Locate the cell with the specified text and output its (x, y) center coordinate. 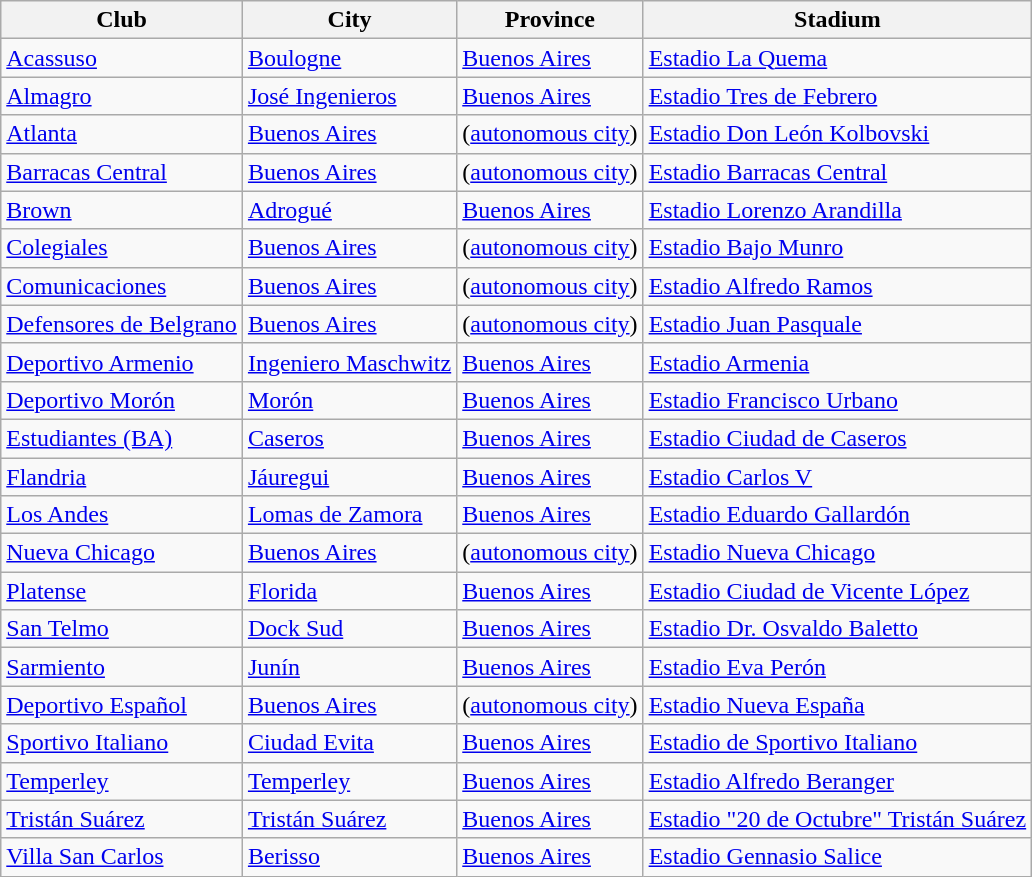
Estadio Ciudad de Caseros (838, 438)
Club (122, 20)
Brown (122, 210)
Sarmiento (122, 667)
Deportivo Armenio (122, 362)
Florida (349, 591)
Estadio Eva Perón (838, 667)
José Ingenieros (349, 96)
Estadio Nueva España (838, 705)
Deportivo Español (122, 705)
Province (550, 20)
Jáuregui (349, 477)
Junín (349, 667)
Estadio Lorenzo Arandilla (838, 210)
Estadio Alfredo Beranger (838, 781)
Estadio Juan Pasquale (838, 324)
Flandria (122, 477)
Estadio Carlos V (838, 477)
Dock Sud (349, 629)
Lomas de Zamora (349, 515)
Sportivo Italiano (122, 743)
Acassuso (122, 58)
Estadio Ciudad de Vicente López (838, 591)
Comunicaciones (122, 286)
San Telmo (122, 629)
Colegiales (122, 248)
Nueva Chicago (122, 553)
Morón (349, 400)
Almagro (122, 96)
Estadio Alfredo Ramos (838, 286)
Estadio Francisco Urbano (838, 400)
Ingeniero Maschwitz (349, 362)
Platense (122, 591)
Estadio Bajo Munro (838, 248)
Deportivo Morón (122, 400)
Boulogne (349, 58)
Villa San Carlos (122, 857)
Berisso (349, 857)
Estadio de Sportivo Italiano (838, 743)
Adrogué (349, 210)
Estadio Eduardo Gallardón (838, 515)
Estadio Tres de Febrero (838, 96)
Caseros (349, 438)
City (349, 20)
Estadio Dr. Osvaldo Baletto (838, 629)
Barracas Central (122, 172)
Estadio Nueva Chicago (838, 553)
Estadio Armenia (838, 362)
Estadio "20 de Octubre" Tristán Suárez (838, 819)
Ciudad Evita (349, 743)
Stadium (838, 20)
Atlanta (122, 134)
Los Andes (122, 515)
Estadio Don León Kolbovski (838, 134)
Estadio La Quema (838, 58)
Estadio Gennasio Salice (838, 857)
Defensores de Belgrano (122, 324)
Estudiantes (BA) (122, 438)
Estadio Barracas Central (838, 172)
